Scan for the cell matching the given text and deliver its (X, Y) coordinate at center. 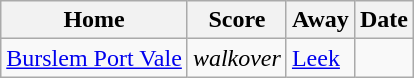
Away (320, 20)
Home (94, 20)
Burslem Port Vale (94, 58)
Date (384, 20)
walkover (236, 58)
Leek (320, 58)
Score (236, 20)
